Provide the [X, Y] coordinate of the cell's center where the given text is located.  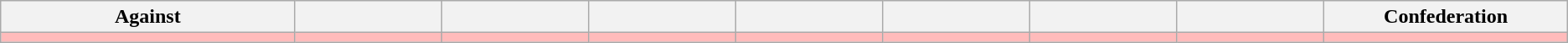
Confederation [1446, 17]
Against [147, 17]
